Identify which cell holds the provided text, then report its (X, Y) central coordinate. 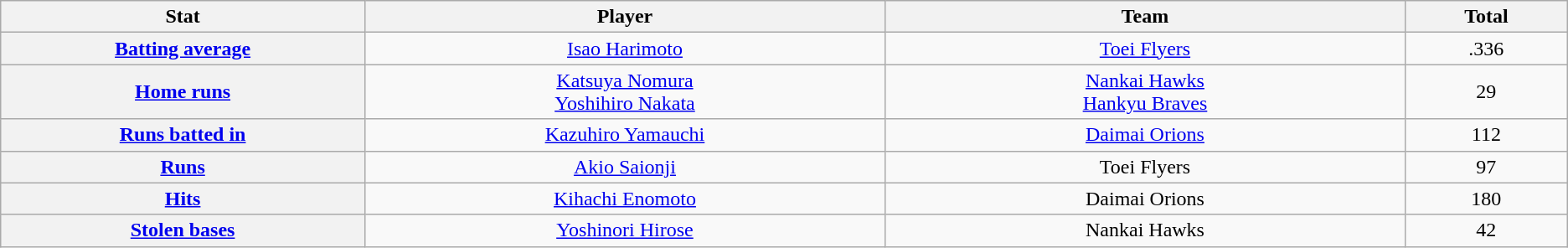
Player (625, 17)
Team (1144, 17)
Hits (183, 199)
Isao Harimoto (625, 49)
112 (1486, 135)
Yoshinori Hirose (625, 230)
Kihachi Enomoto (625, 199)
180 (1486, 199)
Stolen bases (183, 230)
29 (1486, 92)
Runs batted in (183, 135)
42 (1486, 230)
.336 (1486, 49)
97 (1486, 167)
Nankai Hawks (1144, 230)
Runs (183, 167)
Batting average (183, 49)
Katsuya NomuraYoshihiro Nakata (625, 92)
Home runs (183, 92)
Kazuhiro Yamauchi (625, 135)
Stat (183, 17)
Nankai HawksHankyu Braves (1144, 92)
Total (1486, 17)
Akio Saionji (625, 167)
